Capture the cell that displays the provided text and extract its [X, Y] central coordinate. 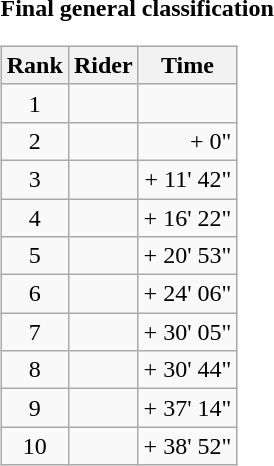
9 [34, 408]
Time [188, 65]
+ 37' 14" [188, 408]
+ 20' 53" [188, 256]
2 [34, 141]
Rider [103, 65]
+ 24' 06" [188, 294]
6 [34, 294]
Rank [34, 65]
+ 30' 05" [188, 332]
+ 0" [188, 141]
+ 30' 44" [188, 370]
5 [34, 256]
3 [34, 179]
+ 11' 42" [188, 179]
+ 38' 52" [188, 446]
+ 16' 22" [188, 217]
1 [34, 103]
8 [34, 370]
7 [34, 332]
10 [34, 446]
4 [34, 217]
